Detect which cell encompasses the target text, then output its [X, Y] center coordinate. 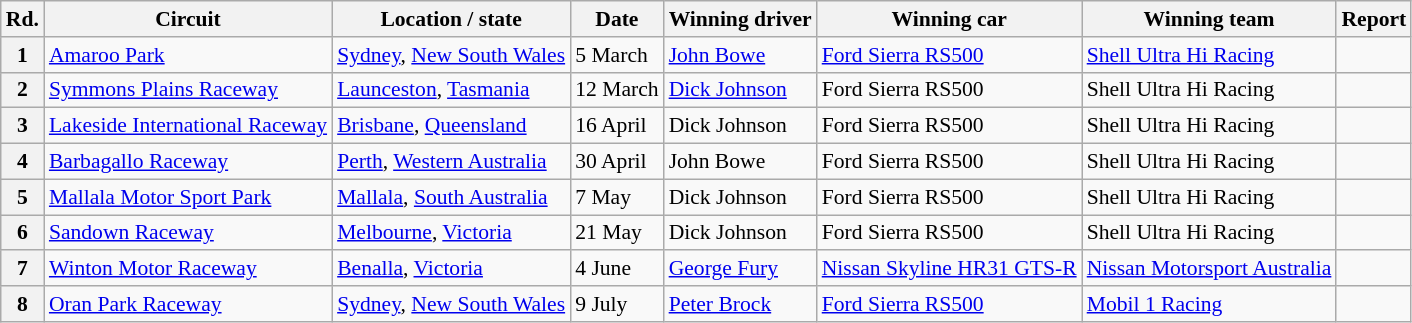
5 [22, 197]
Launceston, Tasmania [451, 90]
Brisbane, Queensland [451, 126]
Oran Park Raceway [188, 304]
Peter Brock [740, 304]
7 [22, 269]
Perth, Western Australia [451, 162]
Nissan Motorsport Australia [1210, 269]
16 April [616, 126]
1 [22, 55]
4 June [616, 269]
Winning team [1210, 19]
Winning driver [740, 19]
Benalla, Victoria [451, 269]
7 May [616, 197]
5 March [616, 55]
8 [22, 304]
Report [1374, 19]
6 [22, 233]
Sandown Raceway [188, 233]
2 [22, 90]
12 March [616, 90]
Mallala, South Australia [451, 197]
4 [22, 162]
21 May [616, 233]
9 July [616, 304]
Symmons Plains Raceway [188, 90]
George Fury [740, 269]
Winning car [950, 19]
Lakeside International Raceway [188, 126]
Date [616, 19]
30 April [616, 162]
Amaroo Park [188, 55]
Nissan Skyline HR31 GTS-R [950, 269]
Circuit [188, 19]
Melbourne, Victoria [451, 233]
Winton Motor Raceway [188, 269]
Location / state [451, 19]
Mallala Motor Sport Park [188, 197]
Rd. [22, 19]
3 [22, 126]
Mobil 1 Racing [1210, 304]
Barbagallo Raceway [188, 162]
